Return the (x, y) coordinate for the center point of the cell that contains the specified text.  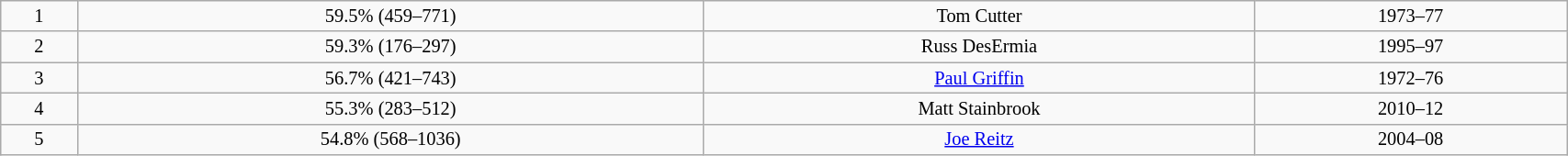
3 (39, 78)
59.5% (459–771) (390, 16)
Paul Griffin (979, 78)
55.3% (283–512) (390, 108)
Matt Stainbrook (979, 108)
Russ DesErmia (979, 47)
2010–12 (1411, 108)
4 (39, 108)
56.7% (421–743) (390, 78)
1972–76 (1411, 78)
54.8% (568–1036) (390, 139)
Tom Cutter (979, 16)
1973–77 (1411, 16)
2004–08 (1411, 139)
5 (39, 139)
1 (39, 16)
59.3% (176–297) (390, 47)
1995–97 (1411, 47)
2 (39, 47)
Joe Reitz (979, 139)
